Output the [X, Y] coordinate of the center of the cell containing the given text.  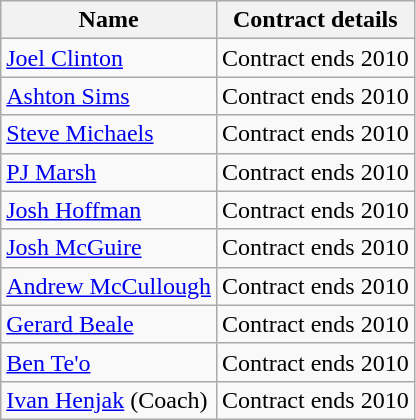
Josh McGuire [109, 248]
Contract details [315, 20]
Ashton Sims [109, 96]
Ben Te'o [109, 362]
Gerard Beale [109, 324]
Andrew McCullough [109, 286]
Steve Michaels [109, 134]
PJ Marsh [109, 172]
Ivan Henjak (Coach) [109, 400]
Name [109, 20]
Joel Clinton [109, 58]
Josh Hoffman [109, 210]
